From the cell containing the given text, extract its center point as (x, y) coordinate. 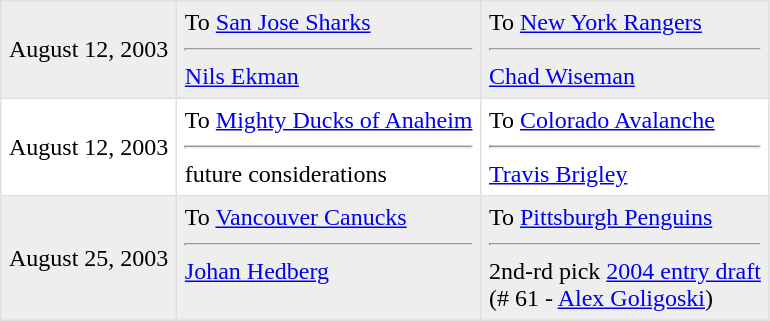
To Vancouver CanucksJohan Hedberg (329, 258)
To New York RangersChad Wiseman (625, 50)
To Pittsburgh Penguins2nd-rd pick 2004 entry draft(# 61 - Alex Goligoski) (625, 258)
To San Jose SharksNils Ekman (329, 50)
To Colorado AvalancheTravis Brigley (625, 147)
To Mighty Ducks of Anaheimfuture considerations (329, 147)
August 25, 2003 (89, 258)
